Output the (x, y) coordinate of the center of the cell containing the given text.  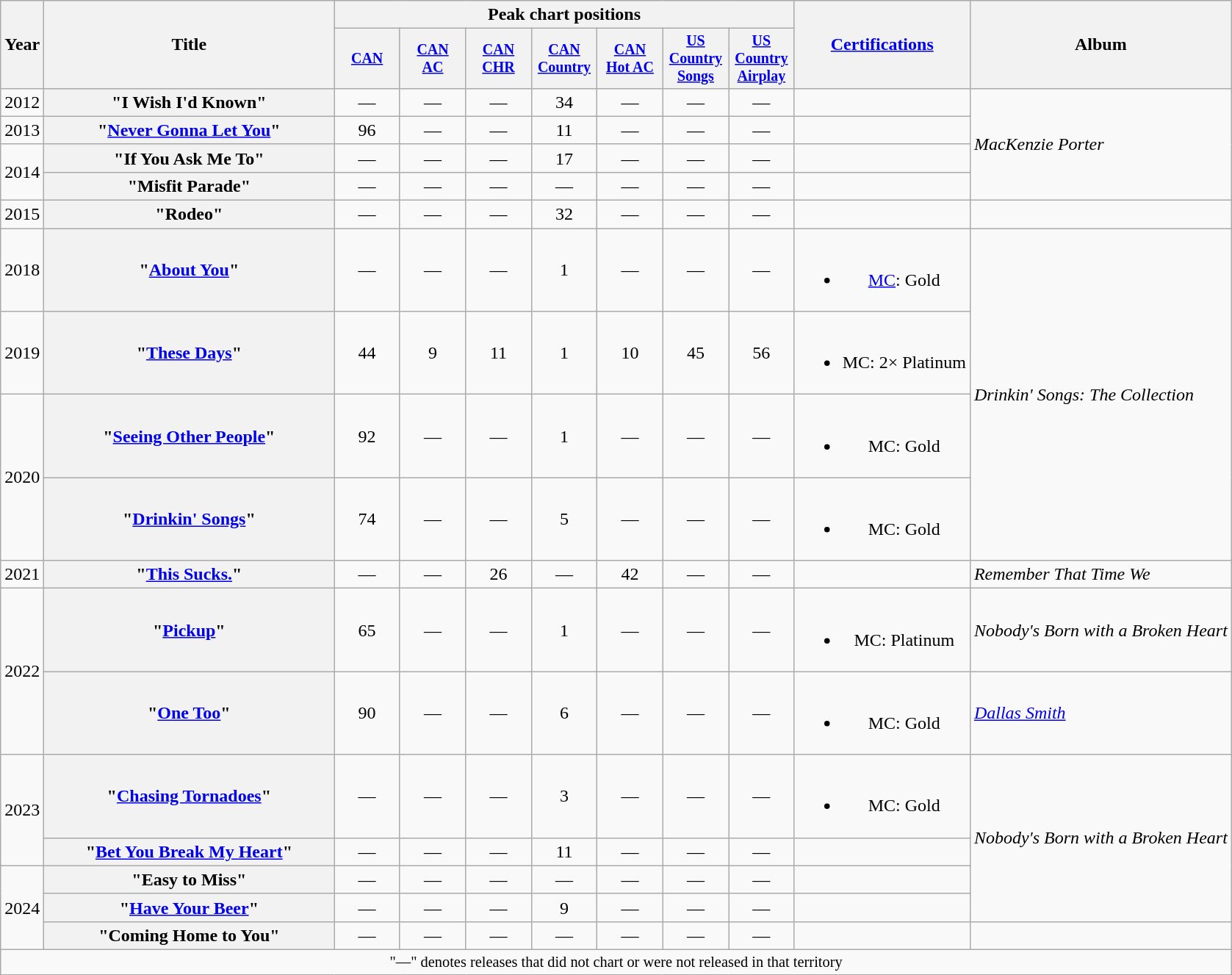
MC: Platinum (882, 630)
CAN AC (432, 59)
Drinkin' Songs: The Collection (1100, 395)
MacKenzie Porter (1100, 144)
"About You" (190, 270)
5 (564, 519)
92 (367, 436)
US Country Songs (695, 59)
"Seeing Other People" (190, 436)
42 (630, 575)
Dallas Smith (1100, 713)
74 (367, 519)
2020 (22, 478)
CAN Country (564, 59)
2021 (22, 575)
56 (761, 353)
"One Too" (190, 713)
10 (630, 353)
6 (564, 713)
"These Days" (190, 353)
CAN (367, 59)
Peak chart positions (564, 15)
"Drinkin' Songs" (190, 519)
65 (367, 630)
"This Sucks." (190, 575)
"Never Gonna Let You" (190, 130)
"—" denotes releases that did not chart or were not released in that territory (616, 962)
US Country Airplay (761, 59)
"Chasing Tornadoes" (190, 796)
2015 (22, 215)
32 (564, 215)
2022 (22, 672)
26 (498, 575)
CANHot AC (630, 59)
Certifications (882, 45)
96 (367, 130)
3 (564, 796)
2023 (22, 810)
17 (564, 158)
45 (695, 353)
"Have Your Beer" (190, 907)
44 (367, 353)
"Pickup" (190, 630)
CANCHR (498, 59)
90 (367, 713)
34 (564, 102)
Year (22, 45)
"Rodeo" (190, 215)
"Easy to Miss" (190, 879)
2014 (22, 172)
Remember That Time We (1100, 575)
Title (190, 45)
"Misfit Parade" (190, 186)
"Coming Home to You" (190, 935)
2012 (22, 102)
"Bet You Break My Heart" (190, 852)
Album (1100, 45)
"I Wish I'd Known" (190, 102)
2024 (22, 907)
MC: 2× Platinum (882, 353)
"If You Ask Me To" (190, 158)
2013 (22, 130)
2019 (22, 353)
2018 (22, 270)
